Detect which cell encompasses the target text, then output its [x, y] center coordinate. 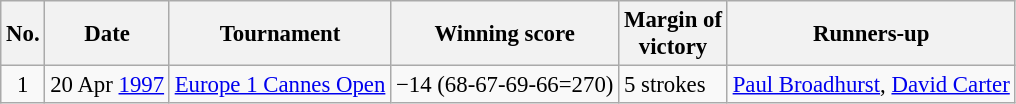
Europe 1 Cannes Open [280, 85]
Tournament [280, 34]
Date [107, 34]
Winning score [505, 34]
No. [23, 34]
Runners-up [871, 34]
−14 (68-67-69-66=270) [505, 85]
5 strokes [674, 85]
20 Apr 1997 [107, 85]
Paul Broadhurst, David Carter [871, 85]
1 [23, 85]
Margin ofvictory [674, 34]
